Extract the (X, Y) coordinate from the center of the cell holding the provided text.  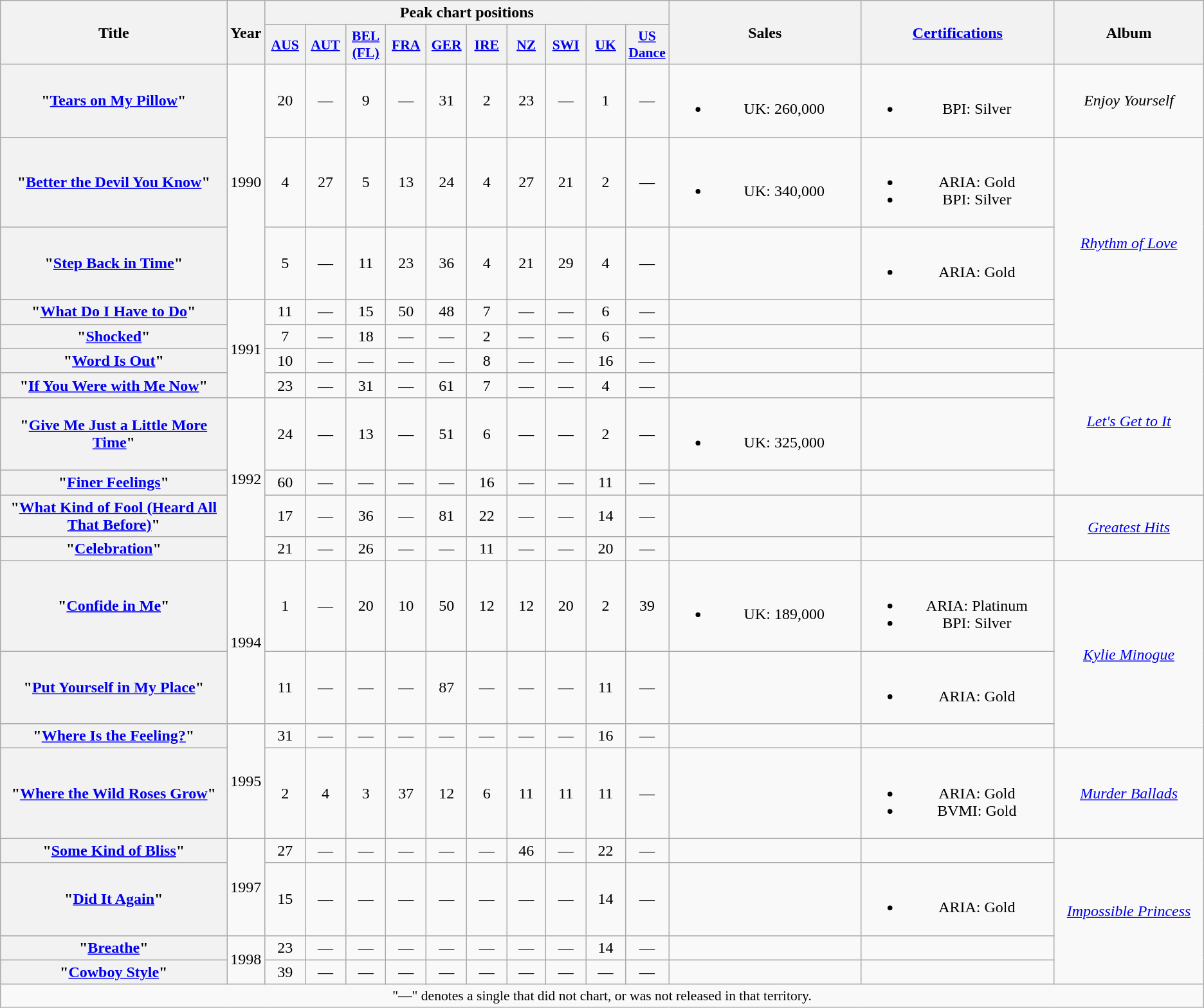
UK (606, 45)
46 (526, 851)
"If You Were with Me Now" (114, 385)
"—" denotes a single that did not chart, or was not released in that territory. (602, 996)
1990 (246, 182)
87 (446, 688)
1998 (246, 960)
"Tears on My Pillow" (114, 100)
NZ (526, 45)
Album (1129, 32)
1992 (246, 479)
"Where the Wild Roses Grow" (114, 793)
37 (406, 793)
Certifications (958, 32)
"Confide in Me" (114, 606)
Kylie Minogue (1129, 654)
"Breathe" (114, 948)
17 (286, 516)
29 (566, 264)
IRE (487, 45)
ARIA: GoldBVMI: Gold (958, 793)
"Put Yourself in My Place" (114, 688)
GER (446, 45)
FRA (406, 45)
"Shocked" (114, 336)
48 (446, 312)
Title (114, 32)
ARIA: PlatinumBPI: Silver (958, 606)
1991 (246, 348)
"Some Kind of Bliss" (114, 851)
SWI (566, 45)
Greatest Hits (1129, 528)
1997 (246, 887)
"What Kind of Fool (Heard All That Before)" (114, 516)
Let's Get to It (1129, 422)
"Celebration" (114, 549)
Murder Ballads (1129, 793)
26 (365, 549)
USDance (647, 45)
UK: 340,000 (765, 182)
Enjoy Yourself (1129, 100)
ARIA: GoldBPI: Silver (958, 182)
1994 (246, 643)
"Give Me Just a Little More Time" (114, 433)
AUT (325, 45)
UK: 189,000 (765, 606)
Sales (765, 32)
8 (487, 361)
Year (246, 32)
"What Do I Have to Do" (114, 312)
1995 (246, 781)
UK: 325,000 (765, 433)
60 (286, 482)
"Cowboy Style" (114, 972)
3 (365, 793)
"Did It Again" (114, 899)
51 (446, 433)
"Step Back in Time" (114, 264)
Impossible Princess (1129, 912)
81 (446, 516)
Peak chart positions (467, 13)
"Where Is the Feeling?" (114, 736)
BEL (FL) (365, 45)
BPI: Silver (958, 100)
AUS (286, 45)
"Better the Devil You Know" (114, 182)
Rhythm of Love (1129, 243)
18 (365, 336)
"Word Is Out" (114, 361)
9 (365, 100)
61 (446, 385)
UK: 260,000 (765, 100)
"Finer Feelings" (114, 482)
